From the cell containing the given text, extract its center point as [X, Y] coordinate. 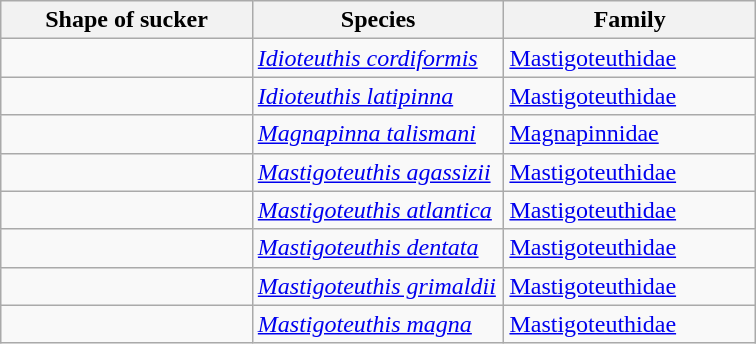
Species [378, 20]
Mastigoteuthis grimaldii [378, 286]
Mastigoteuthis dentata [378, 248]
Idioteuthis cordiformis [378, 58]
Family [630, 20]
Idioteuthis latipinna [378, 96]
Mastigoteuthis atlantica [378, 210]
Magnapinna talismani [378, 134]
Shape of sucker [127, 20]
Mastigoteuthis magna [378, 324]
Magnapinnidae [630, 134]
Mastigoteuthis agassizii [378, 172]
